Find where the given text appears and provide that cell's center as (X, Y) coordinate. 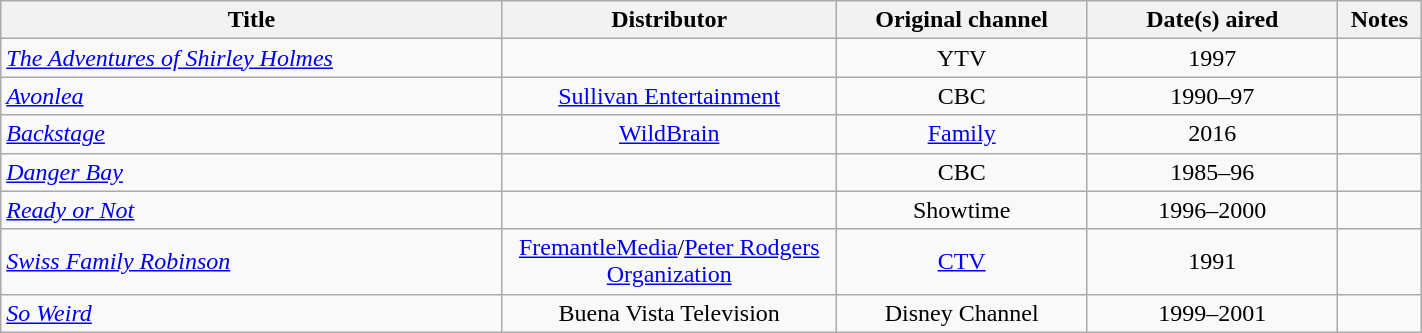
YTV (962, 58)
1997 (1212, 58)
Original channel (962, 20)
Danger Bay (252, 172)
1990–97 (1212, 96)
Buena Vista Television (669, 313)
Ready or Not (252, 210)
Notes (1380, 20)
WildBrain (669, 134)
Family (962, 134)
Swiss Family Robinson (252, 262)
2016 (1212, 134)
1985–96 (1212, 172)
Avonlea (252, 96)
1999–2001 (1212, 313)
1991 (1212, 262)
Backstage (252, 134)
Title (252, 20)
Date(s) aired (1212, 20)
Disney Channel (962, 313)
Sullivan Entertainment (669, 96)
1996–2000 (1212, 210)
So Weird (252, 313)
Distributor (669, 20)
CTV (962, 262)
The Adventures of Shirley Holmes (252, 58)
FremantleMedia/Peter Rodgers Organization (669, 262)
Showtime (962, 210)
